Identify which cell holds the provided text, then report its [x, y] central coordinate. 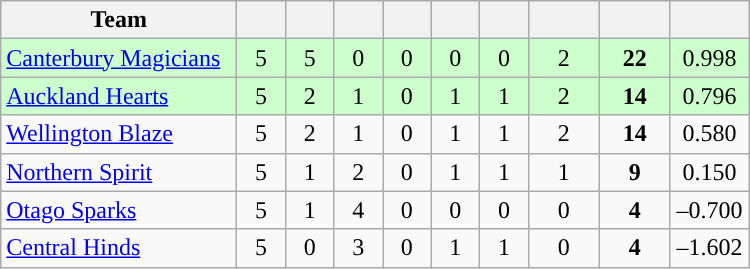
Northern Spirit [119, 172]
–0.700 [710, 210]
Auckland Hearts [119, 96]
0.150 [710, 172]
Otago Sparks [119, 210]
Team [119, 20]
0.796 [710, 96]
0.580 [710, 134]
Wellington Blaze [119, 134]
Central Hinds [119, 248]
22 [634, 58]
3 [358, 248]
9 [634, 172]
0.998 [710, 58]
Canterbury Magicians [119, 58]
–1.602 [710, 248]
